Provide the (X, Y) coordinate of the cell's center where the given text is located.  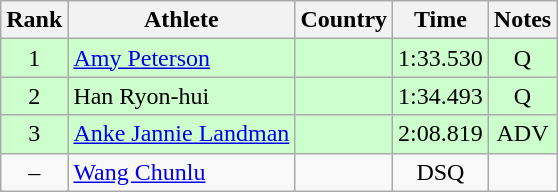
DSQ (441, 172)
Amy Peterson (182, 58)
2:08.819 (441, 134)
3 (34, 134)
Notes (522, 20)
Country (344, 20)
ADV (522, 134)
1:33.530 (441, 58)
– (34, 172)
Anke Jannie Landman (182, 134)
Wang Chunlu (182, 172)
Rank (34, 20)
2 (34, 96)
1:34.493 (441, 96)
1 (34, 58)
Time (441, 20)
Athlete (182, 20)
Han Ryon-hui (182, 96)
